From the cell containing the given text, extract its center point as [X, Y] coordinate. 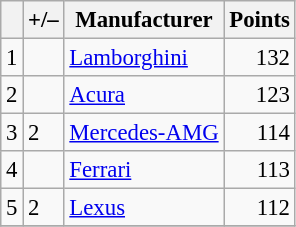
112 [260, 208]
Lexus [144, 208]
4 [12, 170]
123 [260, 95]
Mercedes-AMG [144, 133]
113 [260, 170]
Lamborghini [144, 58]
Acura [144, 95]
3 [12, 133]
Points [260, 20]
132 [260, 58]
+/– [44, 20]
1 [12, 58]
Ferrari [144, 170]
Manufacturer [144, 20]
5 [12, 208]
114 [260, 133]
